Return the [X, Y] coordinate for the center point of the cell that contains the specified text.  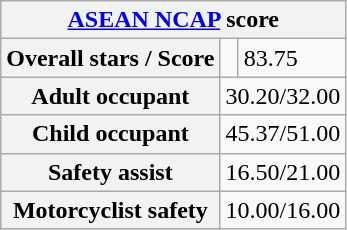
Safety assist [110, 172]
30.20/32.00 [283, 96]
Motorcyclist safety [110, 210]
16.50/21.00 [283, 172]
10.00/16.00 [283, 210]
45.37/51.00 [283, 134]
Overall stars / Score [110, 58]
83.75 [292, 58]
ASEAN NCAP score [174, 20]
Adult occupant [110, 96]
Child occupant [110, 134]
